Extract the [X, Y] coordinate from the center of the cell holding the provided text.  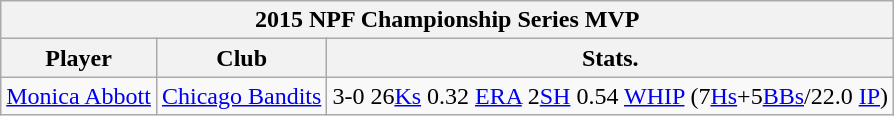
2015 NPF Championship Series MVP [448, 20]
Club [241, 58]
Stats. [610, 58]
Player [79, 58]
3-0 26Ks 0.32 ERA 2SH 0.54 WHIP (7Hs+5BBs/22.0 IP) [610, 96]
Chicago Bandits [241, 96]
Monica Abbott [79, 96]
